Identify which cell holds the provided text, then report its [X, Y] central coordinate. 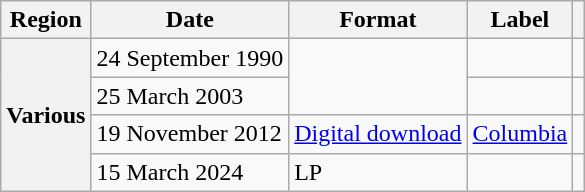
19 November 2012 [190, 134]
Digital download [378, 134]
25 March 2003 [190, 96]
Label [520, 20]
LP [378, 172]
Various [46, 115]
15 March 2024 [190, 172]
Format [378, 20]
Columbia [520, 134]
Date [190, 20]
24 September 1990 [190, 58]
Region [46, 20]
